Search for the cell housing the specified text and yield its (x, y) center coordinate. 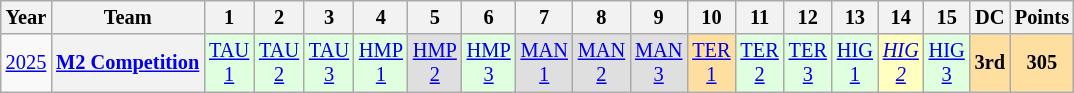
TAU3 (329, 63)
HMP1 (381, 63)
3rd (990, 63)
MAN1 (544, 63)
TAU2 (279, 63)
7 (544, 17)
2 (279, 17)
13 (855, 17)
10 (711, 17)
Points (1042, 17)
8 (602, 17)
15 (947, 17)
305 (1042, 63)
HMP2 (435, 63)
MAN3 (658, 63)
HIG2 (901, 63)
HMP3 (489, 63)
4 (381, 17)
Year (26, 17)
TER2 (760, 63)
TAU1 (229, 63)
14 (901, 17)
2025 (26, 63)
TER3 (808, 63)
TER1 (711, 63)
M2 Competition (128, 63)
11 (760, 17)
12 (808, 17)
6 (489, 17)
1 (229, 17)
Team (128, 17)
HIG3 (947, 63)
MAN2 (602, 63)
5 (435, 17)
DC (990, 17)
HIG1 (855, 63)
3 (329, 17)
9 (658, 17)
